Return (x, y) of the center of cell containing provided text 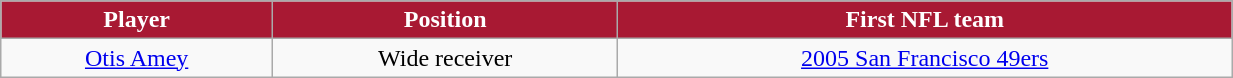
2005 San Francisco 49ers (925, 58)
Position (446, 20)
First NFL team (925, 20)
Otis Amey (137, 58)
Player (137, 20)
Wide receiver (446, 58)
